Identify which cell holds the provided text, then report its [X, Y] central coordinate. 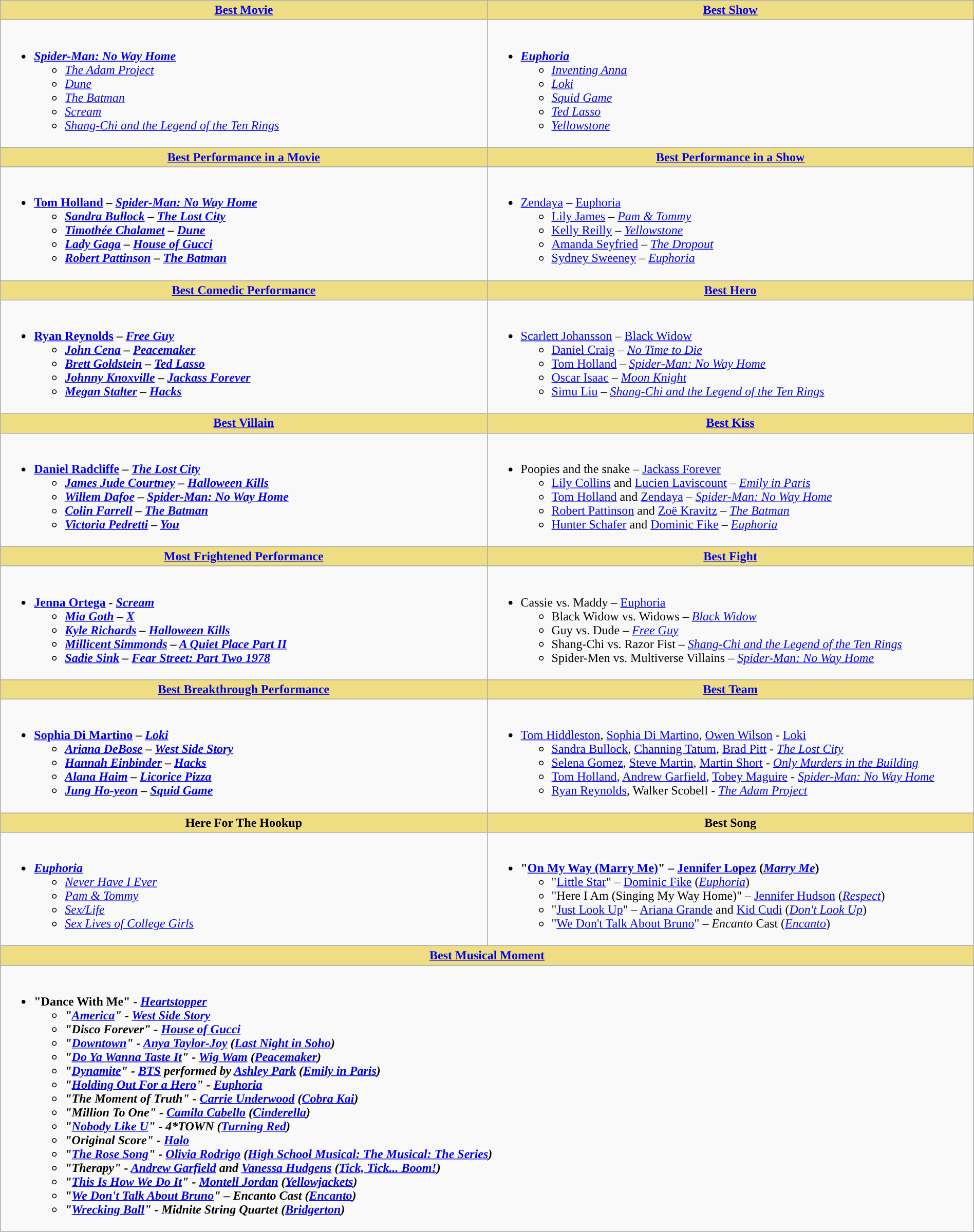
Best Show [730, 10]
Here For The Hookup [243, 822]
Best Movie [243, 10]
Best Kiss [730, 423]
Best Musical Moment [487, 956]
Most Frightened Performance [243, 556]
EuphoriaNever Have I EverPam & TommySex/LifeSex Lives of College Girls [243, 889]
Best Song [730, 822]
Best Hero [730, 290]
Sophia Di Martino – LokiAriana DeBose – West Side StoryHannah Einbinder – HacksAlana Haim – Licorice PizzaJung Ho-yeon – Squid Game [243, 756]
Best Performance in a Movie [243, 157]
Spider-Man: No Way HomeThe Adam ProjectDuneThe BatmanScreamShang-Chi and the Legend of the Ten Rings [243, 84]
Best Comedic Performance [243, 290]
Ryan Reynolds – Free GuyJohn Cena – PeacemakerBrett Goldstein – Ted LassoJohnny Knoxville – Jackass ForeverMegan Stalter – Hacks [243, 356]
Best Villain [243, 423]
Best Fight [730, 556]
Best Breakthrough Performance [243, 689]
Jenna Ortega - ScreamMia Goth – XKyle Richards – Halloween KillsMillicent Simmonds – A Quiet Place Part IISadie Sink – Fear Street: Part Two 1978 [243, 622]
Tom Holland – Spider-Man: No Way HomeSandra Bullock – The Lost CityTimothée Chalamet – DuneLady Gaga – House of GucciRobert Pattinson – The Batman [243, 224]
EuphoriaInventing AnnaLokiSquid GameTed LassoYellowstone [730, 84]
Best Performance in a Show [730, 157]
Zendaya – EuphoriaLily James – Pam & TommyKelly Reilly – YellowstoneAmanda Seyfried – The DropoutSydney Sweeney – Euphoria [730, 224]
Best Team [730, 689]
